Search for the cell housing the specified text and yield its (x, y) center coordinate. 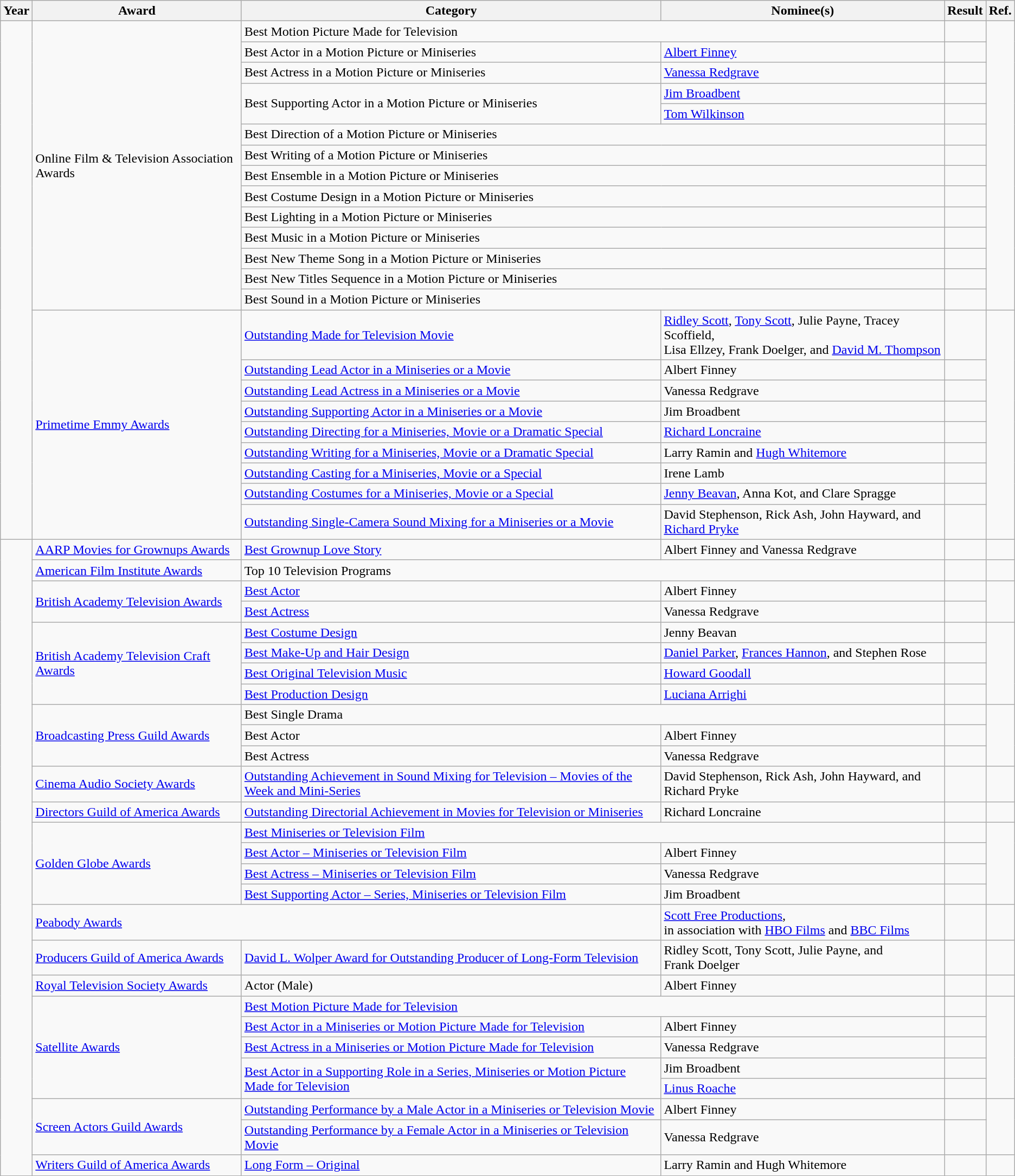
Award (137, 11)
Year (16, 11)
Linus Roache (802, 1089)
Best Actor – Miniseries or Television Film (451, 853)
AARP Movies for Grownups Awards (137, 550)
Directors Guild of America Awards (137, 812)
Outstanding Performance by a Female Actor in a Miniseries or Television Movie (451, 1137)
Nominee(s) (802, 11)
Broadcasting Press Guild Awards (137, 735)
Top 10 Television Programs (593, 570)
Best Original Television Music (451, 674)
Outstanding Lead Actor in a Miniseries or a Movie (451, 370)
Best New Titles Sequence in a Motion Picture or Miniseries (593, 279)
David L. Wolper Award for Outstanding Producer of Long-Form Television (451, 957)
Best New Theme Song in a Motion Picture or Miniseries (593, 259)
Ridley Scott, Tony Scott, Julie Payne, Tracey Scoffield, Lisa Ellzey, Frank Doelger, and David M. Thompson (802, 335)
Best Costume Design in a Motion Picture or Miniseries (593, 196)
Primetime Emmy Awards (137, 425)
Ref. (1000, 11)
Best Actor in a Motion Picture or Miniseries (451, 52)
Outstanding Costumes for a Miniseries, Movie or a Special (451, 494)
Ridley Scott, Tony Scott, Julie Payne, and Frank Doelger (802, 957)
Best Single Drama (593, 715)
Satellite Awards (137, 1048)
Screen Actors Guild Awards (137, 1127)
British Academy Television Craft Awards (137, 663)
Best Lighting in a Motion Picture or Miniseries (593, 217)
Outstanding Single-Camera Sound Mixing for a Miniseries or a Movie (451, 521)
Best Writing of a Motion Picture or Miniseries (593, 155)
Peabody Awards (347, 922)
Best Actress – Miniseries or Television Film (451, 874)
Jenny Beavan (802, 632)
Long Form – Original (451, 1165)
Golden Globe Awards (137, 863)
Best Sound in a Motion Picture or Miniseries (593, 300)
Category (451, 11)
Outstanding Performance by a Male Actor in a Miniseries or Television Movie (451, 1109)
Best Ensemble in a Motion Picture or Miniseries (593, 176)
Outstanding Writing for a Miniseries, Movie or a Dramatic Special (451, 453)
Outstanding Made for Television Movie (451, 335)
Best Grownup Love Story (451, 550)
Actor (Male) (451, 985)
Best Actor in a Supporting Role in a Series, Miniseries or Motion Picture Made for Television (451, 1078)
Tom Wilkinson (802, 114)
Writers Guild of America Awards (137, 1165)
Best Actor in a Miniseries or Motion Picture Made for Television (451, 1027)
Producers Guild of America Awards (137, 957)
Howard Goodall (802, 674)
Scott Free Productions, in association with HBO Films and BBC Films (802, 922)
Best Supporting Actor in a Motion Picture or Miniseries (451, 104)
Outstanding Casting for a Miniseries, Movie or a Special (451, 473)
Best Music in a Motion Picture or Miniseries (593, 237)
Outstanding Directing for a Miniseries, Movie or a Dramatic Special (451, 432)
Outstanding Supporting Actor in a Miniseries or a Movie (451, 411)
Outstanding Lead Actress in a Miniseries or a Movie (451, 391)
Best Supporting Actor – Series, Miniseries or Television Film (451, 894)
Best Actress in a Miniseries or Motion Picture Made for Television (451, 1048)
Result (965, 11)
American Film Institute Awards (137, 570)
British Academy Television Awards (137, 601)
Daniel Parker, Frances Hannon, and Stephen Rose (802, 653)
Online Film & Television Association Awards (137, 166)
Best Actress in a Motion Picture or Miniseries (451, 73)
Jenny Beavan, Anna Kot, and Clare Spragge (802, 494)
Albert Finney and Vanessa Redgrave (802, 550)
Irene Lamb (802, 473)
Outstanding Achievement in Sound Mixing for Television – Movies of the Week and Mini-Series (451, 784)
Best Costume Design (451, 632)
Outstanding Directorial Achievement in Movies for Television or Miniseries (451, 812)
Royal Television Society Awards (137, 985)
Best Production Design (451, 694)
Best Make-Up and Hair Design (451, 653)
Best Direction of a Motion Picture or Miniseries (593, 134)
Best Miniseries or Television Film (593, 832)
Cinema Audio Society Awards (137, 784)
Luciana Arrighi (802, 694)
